For the text-containing cell, return its midpoint in [X, Y] coordinate format. 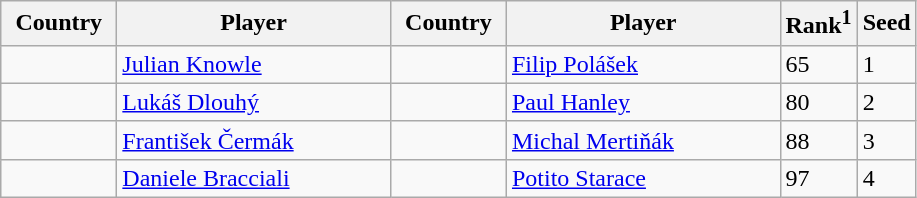
Rank1 [818, 24]
Daniele Bracciali [254, 178]
Julian Knowle [254, 64]
Potito Starace [643, 178]
Michal Mertiňák [643, 140]
3 [886, 140]
88 [818, 140]
2 [886, 102]
65 [818, 64]
Filip Polášek [643, 64]
Seed [886, 24]
Lukáš Dlouhý [254, 102]
František Čermák [254, 140]
80 [818, 102]
97 [818, 178]
Paul Hanley [643, 102]
1 [886, 64]
4 [886, 178]
